Pinpoint the cell where the given text exists, returning its [x, y] midpoint coordinate. 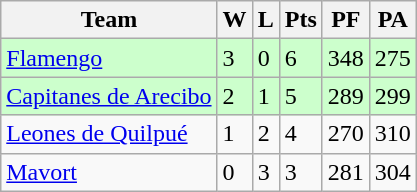
Capitanes de Arecibo [109, 96]
270 [346, 134]
6 [300, 58]
W [234, 20]
281 [346, 172]
Pts [300, 20]
5 [300, 96]
348 [346, 58]
Team [109, 20]
Flamengo [109, 58]
PF [346, 20]
PA [392, 20]
304 [392, 172]
275 [392, 58]
L [266, 20]
299 [392, 96]
Leones de Quilpué [109, 134]
289 [346, 96]
4 [300, 134]
Mavort [109, 172]
310 [392, 134]
